Provide the (X, Y) coordinate of the cell's center where the given text is located.  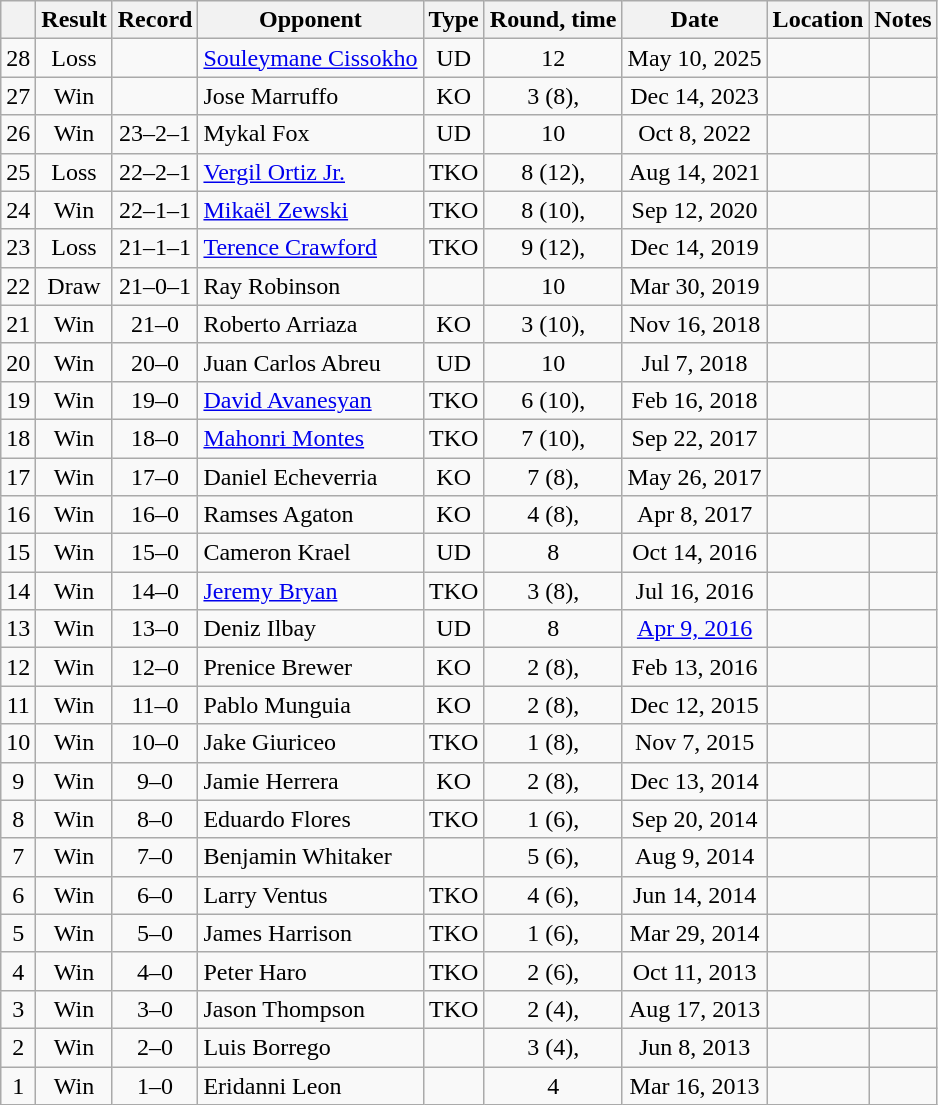
Roberto Arriaza (310, 324)
Location (818, 20)
Jake Giuriceo (310, 743)
Jun 8, 2013 (694, 1047)
17–0 (155, 477)
6 (10), (553, 400)
7–0 (155, 857)
Date (694, 20)
23–2–1 (155, 134)
Feb 16, 2018 (694, 400)
Nov 7, 2015 (694, 743)
Apr 9, 2016 (694, 629)
15 (18, 553)
20 (18, 362)
Mar 30, 2019 (694, 286)
Mar 29, 2014 (694, 933)
Apr 8, 2017 (694, 515)
16 (18, 515)
17 (18, 477)
May 26, 2017 (694, 477)
7 (18, 857)
15–0 (155, 553)
David Avanesyan (310, 400)
3 (4), (553, 1047)
James Harrison (310, 933)
Oct 11, 2013 (694, 971)
Dec 12, 2015 (694, 705)
8 (12), (553, 172)
Aug 14, 2021 (694, 172)
28 (18, 58)
13–0 (155, 629)
7 (10), (553, 438)
Record (155, 20)
Eridanni Leon (310, 1085)
24 (18, 210)
Mahonri Montes (310, 438)
Daniel Echeverria (310, 477)
5 (6), (553, 857)
Peter Haro (310, 971)
21–0 (155, 324)
19–0 (155, 400)
12–0 (155, 667)
Aug 9, 2014 (694, 857)
1 (8), (553, 743)
Type (454, 20)
14–0 (155, 591)
7 (8), (553, 477)
Opponent (310, 20)
19 (18, 400)
9 (18, 781)
Jeremy Bryan (310, 591)
3 (18, 1009)
11 (18, 705)
5 (18, 933)
Larry Ventus (310, 895)
5–0 (155, 933)
Luis Borrego (310, 1047)
18 (18, 438)
Ramses Agaton (310, 515)
Feb 13, 2016 (694, 667)
Souleymane Cissokho (310, 58)
23 (18, 248)
9–0 (155, 781)
4–0 (155, 971)
21–0–1 (155, 286)
Eduardo Flores (310, 819)
Jason Thompson (310, 1009)
Nov 16, 2018 (694, 324)
Aug 17, 2013 (694, 1009)
Mar 16, 2013 (694, 1085)
21 (18, 324)
8–0 (155, 819)
Jul 7, 2018 (694, 362)
16–0 (155, 515)
Cameron Krael (310, 553)
Oct 14, 2016 (694, 553)
1 (18, 1085)
21–1–1 (155, 248)
13 (18, 629)
Round, time (553, 20)
Dec 13, 2014 (694, 781)
Prenice Brewer (310, 667)
Deniz Ilbay (310, 629)
Juan Carlos Abreu (310, 362)
25 (18, 172)
18–0 (155, 438)
22 (18, 286)
14 (18, 591)
22–1–1 (155, 210)
2 (6), (553, 971)
10–0 (155, 743)
Draw (74, 286)
Sep 20, 2014 (694, 819)
Jul 16, 2016 (694, 591)
Mikaël Zewski (310, 210)
May 10, 2025 (694, 58)
2 (4), (553, 1009)
20–0 (155, 362)
4 (6), (553, 895)
3 (10), (553, 324)
2–0 (155, 1047)
Pablo Munguia (310, 705)
Ray Robinson (310, 286)
Sep 12, 2020 (694, 210)
Oct 8, 2022 (694, 134)
Jamie Herrera (310, 781)
26 (18, 134)
11–0 (155, 705)
6–0 (155, 895)
Result (74, 20)
Dec 14, 2023 (694, 96)
Terence Crawford (310, 248)
Notes (903, 20)
27 (18, 96)
3–0 (155, 1009)
4 (8), (553, 515)
22–2–1 (155, 172)
Jun 14, 2014 (694, 895)
8 (10), (553, 210)
9 (12), (553, 248)
6 (18, 895)
Vergil Ortiz Jr. (310, 172)
Mykal Fox (310, 134)
Sep 22, 2017 (694, 438)
Benjamin Whitaker (310, 857)
Dec 14, 2019 (694, 248)
2 (18, 1047)
1–0 (155, 1085)
Jose Marruffo (310, 96)
